Identify which cell holds the provided text, then report its [X, Y] central coordinate. 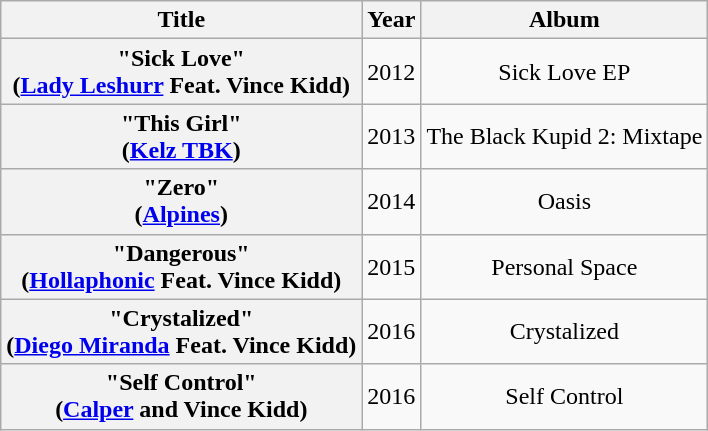
The Black Kupid 2: Mixtape [564, 136]
"Zero"(Alpines) [182, 202]
Oasis [564, 202]
Personal Space [564, 266]
2015 [392, 266]
"Sick Love"(Lady Leshurr Feat. Vince Kidd) [182, 72]
2013 [392, 136]
2012 [392, 72]
Year [392, 20]
Self Control [564, 396]
"Dangerous"(Hollaphonic Feat. Vince Kidd) [182, 266]
"Crystalized"(Diego Miranda Feat. Vince Kidd) [182, 332]
Sick Love EP [564, 72]
Album [564, 20]
2014 [392, 202]
"Self Control"(Calper and Vince Kidd) [182, 396]
Title [182, 20]
Crystalized [564, 332]
"This Girl"(Kelz TBK) [182, 136]
